Return the [x, y] coordinate for the center point of the cell that contains the specified text.  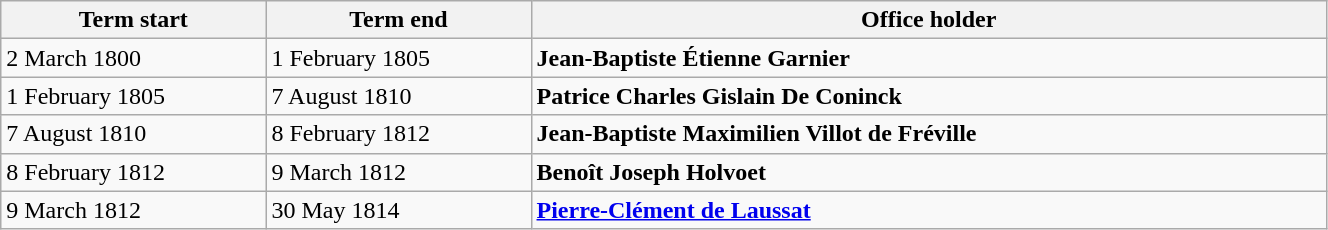
Office holder [928, 20]
2 March 1800 [134, 58]
30 May 1814 [398, 210]
Term start [134, 20]
Benoît Joseph Holvoet [928, 172]
Patrice Charles Gislain De Coninck [928, 96]
Pierre-Clément de Laussat [928, 210]
Jean-Baptiste Étienne Garnier [928, 58]
Jean-Baptiste Maximilien Villot de Fréville [928, 134]
Term end [398, 20]
